Output the [x, y] coordinate of the center of the cell containing the given text.  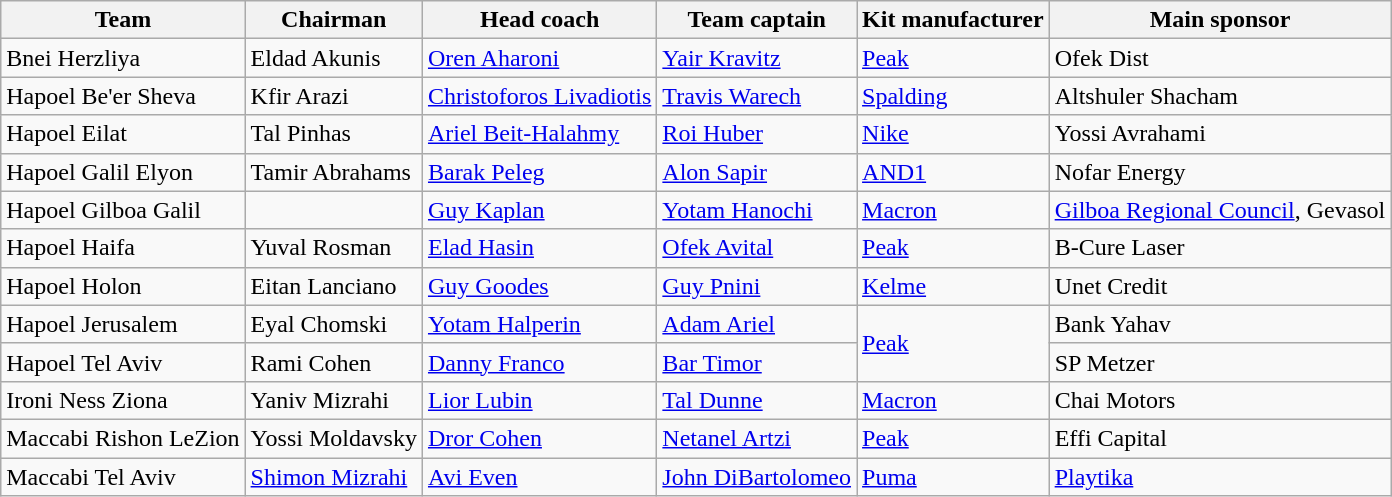
John DiBartolomeo [757, 477]
Yuval Rosman [334, 248]
Adam Ariel [757, 324]
Gilboa Regional Council, Gevasol [1220, 210]
Kit manufacturer [954, 20]
Yaniv Mizrahi [334, 400]
Altshuler Shacham [1220, 96]
Yossi Avrahami [1220, 134]
SP Metzer [1220, 362]
Unet Credit [1220, 286]
Head coach [539, 20]
Yotam Hanochi [757, 210]
Hapoel Tel Aviv [123, 362]
Bnei Herzliya [123, 58]
Oren Aharoni [539, 58]
Ofek Avital [757, 248]
Roi Huber [757, 134]
Bar Timor [757, 362]
Shimon Mizrahi [334, 477]
Ariel Beit-Halahmy [539, 134]
Hapoel Galil Elyon [123, 172]
Eyal Chomski [334, 324]
Chai Motors [1220, 400]
Dror Cohen [539, 438]
Bank Yahav [1220, 324]
Rami Cohen [334, 362]
Main sponsor [1220, 20]
Eitan Lanciano [334, 286]
Guy Pnini [757, 286]
Effi Capital [1220, 438]
Ofek Dist [1220, 58]
Team captain [757, 20]
Avi Even [539, 477]
Yair Kravitz [757, 58]
Hapoel Gilboa Galil [123, 210]
Danny Franco [539, 362]
Maccabi Tel Aviv [123, 477]
Playtika [1220, 477]
Yotam Halperin [539, 324]
Lior Lubin [539, 400]
Tamir Abrahams [334, 172]
Kelme [954, 286]
AND1 [954, 172]
Hapoel Holon [123, 286]
Guy Kaplan [539, 210]
Hapoel Haifa [123, 248]
Spalding [954, 96]
B-Cure Laser [1220, 248]
Hapoel Eilat [123, 134]
Ironi Ness Ziona [123, 400]
Nike [954, 134]
Kfir Arazi [334, 96]
Elad Hasin [539, 248]
Guy Goodes [539, 286]
Hapoel Be'er Sheva [123, 96]
Netanel Artzi [757, 438]
Yossi Moldavsky [334, 438]
Hapoel Jerusalem [123, 324]
Tal Pinhas [334, 134]
Eldad Akunis [334, 58]
Christoforos Livadiotis [539, 96]
Chairman [334, 20]
Travis Warech [757, 96]
Puma [954, 477]
Nofar Energy [1220, 172]
Tal Dunne [757, 400]
Maccabi Rishon LeZion [123, 438]
Barak Peleg [539, 172]
Team [123, 20]
Alon Sapir [757, 172]
